Return [x, y] of the center of cell containing provided text 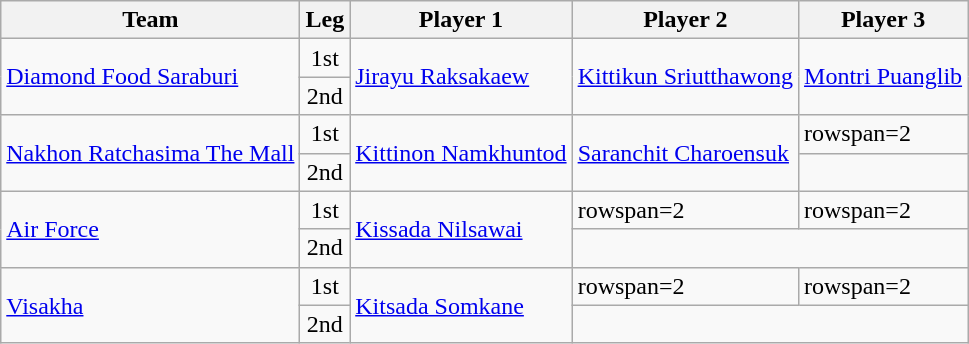
Air Force [150, 229]
Kittikun Sriutthawong [685, 77]
Leg [325, 20]
Diamond Food Saraburi [150, 77]
Player 3 [884, 20]
Jirayu Raksakaew [461, 77]
Saranchit Charoensuk [685, 153]
Kitsada Somkane [461, 305]
Player 2 [685, 20]
Team [150, 20]
Kissada Nilsawai [461, 229]
Kittinon Namkhuntod [461, 153]
Montri Puanglib [884, 77]
Visakha [150, 305]
Nakhon Ratchasima The Mall [150, 153]
Player 1 [461, 20]
